From the cell containing the given text, extract its center point as (X, Y) coordinate. 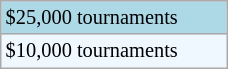
$25,000 tournaments (114, 17)
$10,000 tournaments (114, 51)
